Scan for the cell matching the given text and deliver its [X, Y] coordinate at center. 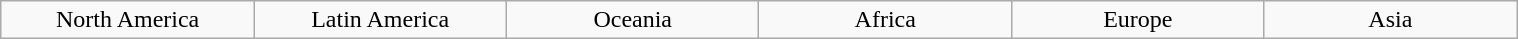
Asia [1390, 20]
Oceania [632, 20]
Latin America [380, 20]
Europe [1138, 20]
North America [128, 20]
Africa [886, 20]
